Return (X, Y) of the center of cell containing provided text 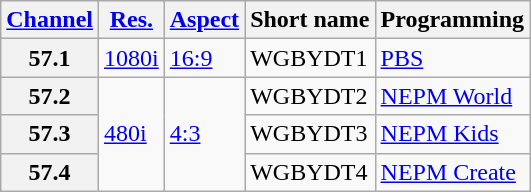
16:9 (204, 58)
NEPM World (452, 96)
1080i (132, 58)
Short name (310, 20)
NEPM Kids (452, 134)
WGBYDT2 (310, 96)
WGBYDT1 (310, 58)
WGBYDT3 (310, 134)
Channel (50, 20)
WGBYDT4 (310, 172)
NEPM Create (452, 172)
57.1 (50, 58)
PBS (452, 58)
4:3 (204, 134)
57.2 (50, 96)
57.4 (50, 172)
Programming (452, 20)
57.3 (50, 134)
480i (132, 134)
Aspect (204, 20)
Res. (132, 20)
